Search for the cell housing the specified text and yield its (X, Y) center coordinate. 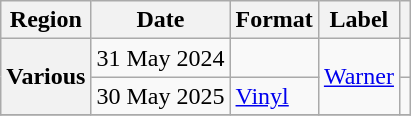
30 May 2025 (160, 96)
Various (46, 77)
Label (358, 20)
Vinyl (274, 96)
Date (160, 20)
Warner (358, 77)
31 May 2024 (160, 58)
Region (46, 20)
Format (274, 20)
